Scan for the cell matching the given text and deliver its [X, Y] coordinate at center. 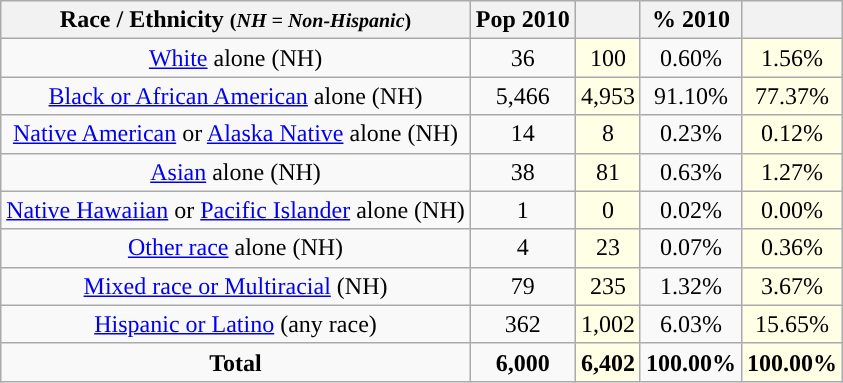
1,002 [608, 324]
23 [608, 248]
38 [522, 172]
4 [522, 248]
Hispanic or Latino (any race) [236, 324]
6,402 [608, 362]
91.10% [690, 96]
1.27% [792, 172]
4,953 [608, 96]
77.37% [792, 96]
Other race alone (NH) [236, 248]
362 [522, 324]
0.02% [690, 210]
0.60% [690, 58]
Race / Ethnicity (NH = Non-Hispanic) [236, 20]
3.67% [792, 286]
1.32% [690, 286]
White alone (NH) [236, 58]
0.36% [792, 248]
100 [608, 58]
Total [236, 362]
6,000 [522, 362]
6.03% [690, 324]
Native American or Alaska Native alone (NH) [236, 134]
81 [608, 172]
235 [608, 286]
Mixed race or Multiracial (NH) [236, 286]
0.07% [690, 248]
Black or African American alone (NH) [236, 96]
Pop 2010 [522, 20]
0 [608, 210]
36 [522, 58]
5,466 [522, 96]
% 2010 [690, 20]
Native Hawaiian or Pacific Islander alone (NH) [236, 210]
1 [522, 210]
0.63% [690, 172]
Asian alone (NH) [236, 172]
1.56% [792, 58]
0.23% [690, 134]
0.00% [792, 210]
8 [608, 134]
14 [522, 134]
0.12% [792, 134]
15.65% [792, 324]
79 [522, 286]
